Capture the cell that displays the provided text and extract its [X, Y] central coordinate. 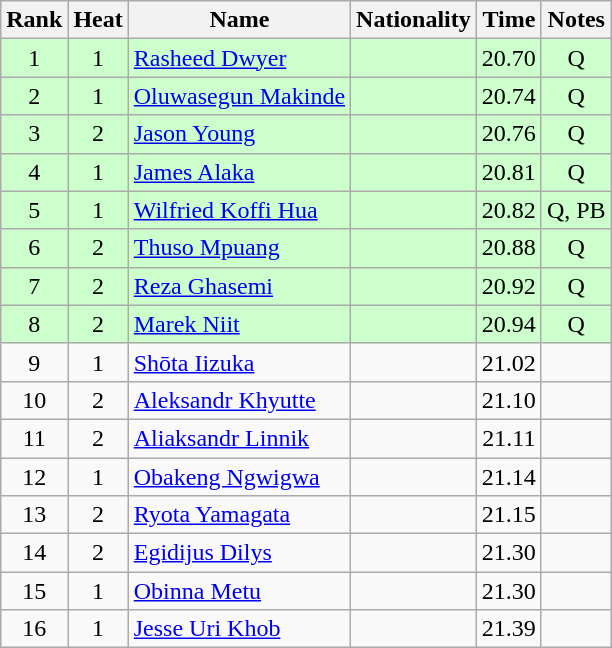
Time [508, 20]
20.82 [508, 210]
14 [34, 553]
20.92 [508, 286]
James Alaka [239, 172]
11 [34, 438]
20.70 [508, 58]
21.39 [508, 629]
7 [34, 286]
21.10 [508, 400]
Ryota Yamagata [239, 515]
Jason Young [239, 134]
20.94 [508, 324]
Rasheed Dwyer [239, 58]
3 [34, 134]
Jesse Uri Khob [239, 629]
15 [34, 591]
Q, PB [576, 210]
20.76 [508, 134]
20.74 [508, 96]
9 [34, 362]
Shōta Iizuka [239, 362]
Rank [34, 20]
21.11 [508, 438]
Aleksandr Khyutte [239, 400]
Name [239, 20]
13 [34, 515]
20.88 [508, 248]
Thuso Mpuang [239, 248]
Egidijus Dilys [239, 553]
4 [34, 172]
Obakeng Ngwigwa [239, 477]
21.14 [508, 477]
21.02 [508, 362]
Marek Niit [239, 324]
16 [34, 629]
8 [34, 324]
Wilfried Koffi Hua [239, 210]
Oluwasegun Makinde [239, 96]
20.81 [508, 172]
Heat [98, 20]
10 [34, 400]
6 [34, 248]
Nationality [414, 20]
Obinna Metu [239, 591]
21.15 [508, 515]
Reza Ghasemi [239, 286]
12 [34, 477]
Aliaksandr Linnik [239, 438]
Notes [576, 20]
5 [34, 210]
